Capture the cell that displays the provided text and extract its [x, y] central coordinate. 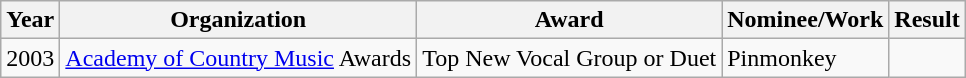
Award [570, 20]
2003 [30, 58]
Result [927, 20]
Nominee/Work [806, 20]
Academy of Country Music Awards [238, 58]
Year [30, 20]
Pinmonkey [806, 58]
Top New Vocal Group or Duet [570, 58]
Organization [238, 20]
